Identify which cell holds the provided text, then report its [x, y] central coordinate. 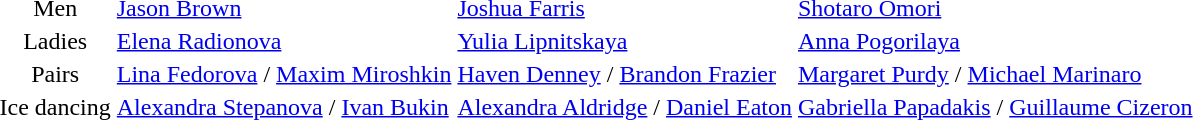
Elena Radionova [284, 41]
Yulia Lipnitskaya [625, 41]
Haven Denney / Brandon Frazier [625, 74]
Lina Fedorova / Maxim Miroshkin [284, 74]
